Output the [x, y] coordinate of the center of the cell containing the given text.  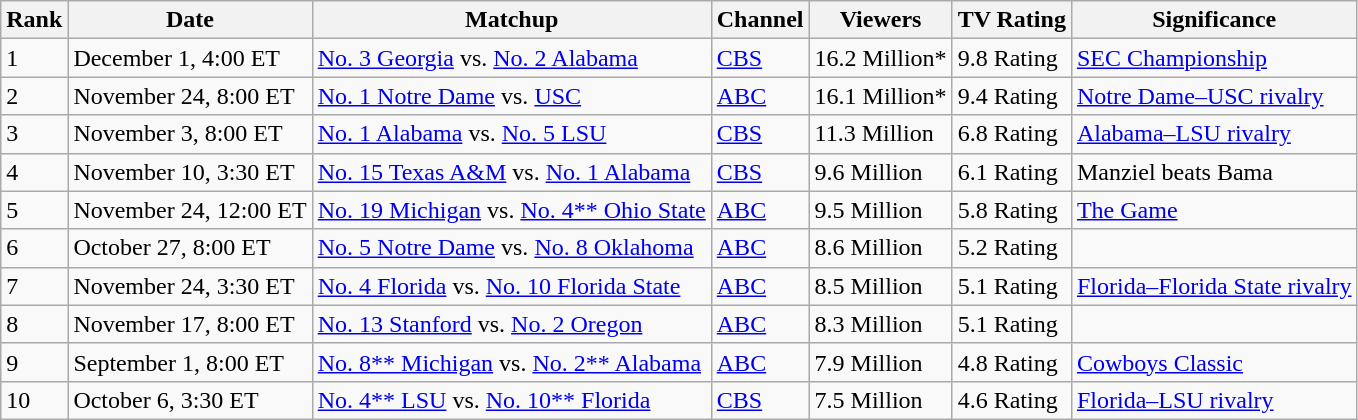
9.4 Rating [1012, 96]
9.5 Million [880, 210]
Manziel beats Bama [1214, 172]
7.5 Million [880, 400]
8.5 Million [880, 286]
TV Rating [1012, 20]
No. 1 Notre Dame vs. USC [512, 96]
Channel [760, 20]
10 [34, 400]
Matchup [512, 20]
16.1 Million* [880, 96]
No. 4 Florida vs. No. 10 Florida State [512, 286]
4.6 Rating [1012, 400]
Viewers [880, 20]
Florida–LSU rivalry [1214, 400]
2 [34, 96]
No. 15 Texas A&M vs. No. 1 Alabama [512, 172]
Significance [1214, 20]
4 [34, 172]
No. 13 Stanford vs. No. 2 Oregon [512, 324]
Florida–Florida State rivalry [1214, 286]
11.3 Million [880, 134]
Notre Dame–USC rivalry [1214, 96]
No. 1 Alabama vs. No. 5 LSU [512, 134]
Alabama–LSU rivalry [1214, 134]
No. 3 Georgia vs. No. 2 Alabama [512, 58]
7.9 Million [880, 362]
The Game [1214, 210]
No. 8** Michigan vs. No. 2** Alabama [512, 362]
No. 4** LSU vs. No. 10** Florida [512, 400]
5.8 Rating [1012, 210]
November 10, 3:30 ET [190, 172]
9 [34, 362]
October 27, 8:00 ET [190, 248]
October 6, 3:30 ET [190, 400]
3 [34, 134]
9.6 Million [880, 172]
Rank [34, 20]
6.8 Rating [1012, 134]
December 1, 4:00 ET [190, 58]
SEC Championship [1214, 58]
5 [34, 210]
No. 19 Michigan vs. No. 4** Ohio State [512, 210]
16.2 Million* [880, 58]
November 24, 12:00 ET [190, 210]
Cowboys Classic [1214, 362]
8.6 Million [880, 248]
November 24, 3:30 ET [190, 286]
9.8 Rating [1012, 58]
6.1 Rating [1012, 172]
Date [190, 20]
1 [34, 58]
6 [34, 248]
No. 5 Notre Dame vs. No. 8 Oklahoma [512, 248]
8 [34, 324]
5.2 Rating [1012, 248]
November 17, 8:00 ET [190, 324]
8.3 Million [880, 324]
November 24, 8:00 ET [190, 96]
7 [34, 286]
4.8 Rating [1012, 362]
September 1, 8:00 ET [190, 362]
November 3, 8:00 ET [190, 134]
